For the text-containing cell, return its midpoint in [X, Y] coordinate format. 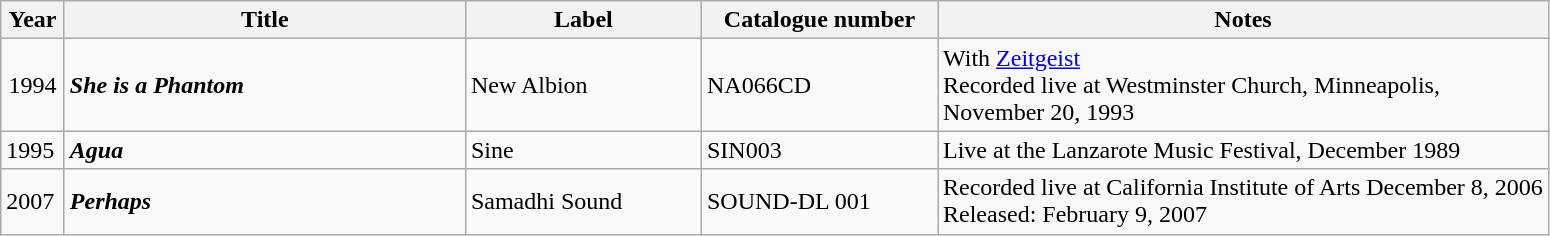
Live at the Lanzarote Music Festival, December 1989 [1244, 150]
Sine [583, 150]
SIN003 [819, 150]
SOUND-DL 001 [819, 202]
Year [33, 20]
She is a Phantom [264, 85]
2007 [33, 202]
Agua [264, 150]
NA066CD [819, 85]
1994 [33, 85]
Samadhi Sound [583, 202]
Notes [1244, 20]
Title [264, 20]
With ZeitgeistRecorded live at Westminster Church, Minneapolis, November 20, 1993 [1244, 85]
New Albion [583, 85]
1995 [33, 150]
Label [583, 20]
Perhaps [264, 202]
Recorded live at California Institute of Arts December 8, 2006Released: February 9, 2007 [1244, 202]
Catalogue number [819, 20]
